Identify which cell holds the provided text, then report its [X, Y] central coordinate. 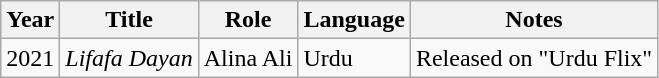
Language [354, 20]
Alina Ali [248, 58]
Notes [534, 20]
Year [30, 20]
2021 [30, 58]
Urdu [354, 58]
Title [129, 20]
Released on "Urdu Flix" [534, 58]
Role [248, 20]
Lifafa Dayan [129, 58]
